Identify which cell holds the provided text, then report its [X, Y] central coordinate. 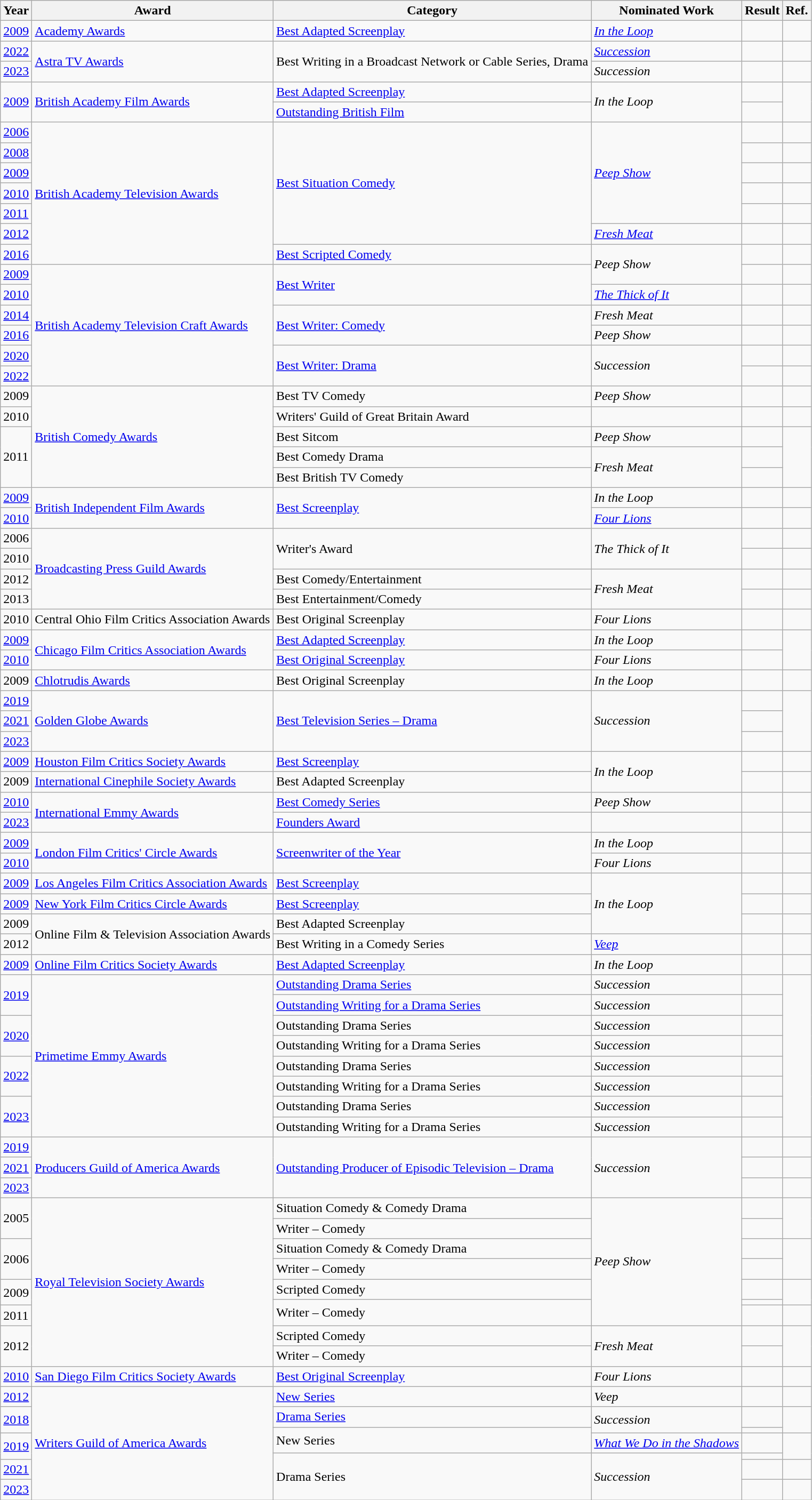
London Film Critics' Circle Awards [152, 853]
2014 [16, 315]
Founders Award [432, 822]
Best Television Series – Drama [432, 721]
2018 [16, 1419]
Best TV Comedy [432, 396]
Result [762, 11]
British Academy Television Awards [152, 193]
Ref. [797, 11]
Nominated Work [666, 11]
2005 [16, 1218]
Best Comedy Series [432, 802]
Los Angeles Film Critics Association Awards [152, 883]
Award [152, 11]
Central Ohio Film Critics Association Awards [152, 620]
Best British TV Comedy [432, 477]
Houston Film Critics Society Awards [152, 761]
British Academy Television Craft Awards [152, 325]
Primetime Emmy Awards [152, 1056]
Writer's Award [432, 548]
International Cinephile Society Awards [152, 782]
Best Situation Comedy [432, 183]
British Academy Film Awards [152, 102]
Astra TV Awards [152, 61]
San Diego Film Critics Society Awards [152, 1376]
Online Film & Television Association Awards [152, 934]
Chicago Film Critics Association Awards [152, 650]
Best Comedy/Entertainment [432, 579]
Online Film Critics Society Awards [152, 965]
International Emmy Awards [152, 812]
Best Sitcom [432, 437]
Best Writing in a Broadcast Network or Cable Series, Drama [432, 61]
Best Comedy Drama [432, 457]
Year [16, 11]
Best Writing in a Comedy Series [432, 944]
2008 [16, 153]
New York Film Critics Circle Awards [152, 904]
Royal Television Society Awards [152, 1282]
Writers Guild of America Awards [152, 1443]
2013 [16, 599]
Golden Globe Awards [152, 721]
Best Writer: Drama [432, 366]
Outstanding British Film [432, 112]
British Independent Film Awards [152, 508]
Broadcasting Press Guild Awards [152, 568]
What We Do in the Shadows [666, 1443]
Screenwriter of the Year [432, 853]
Best Writer [432, 285]
Best Writer: Comedy [432, 325]
Category [432, 11]
Outstanding Producer of Episodic Television – Drama [432, 1167]
Academy Awards [152, 31]
Chlotrudis Awards [152, 680]
Best Scripted Comedy [432, 254]
Best Entertainment/Comedy [432, 599]
British Comedy Awards [152, 437]
Writers' Guild of Great Britain Award [432, 416]
Producers Guild of America Awards [152, 1167]
